Locate the cell with the specified text and output its [X, Y] center coordinate. 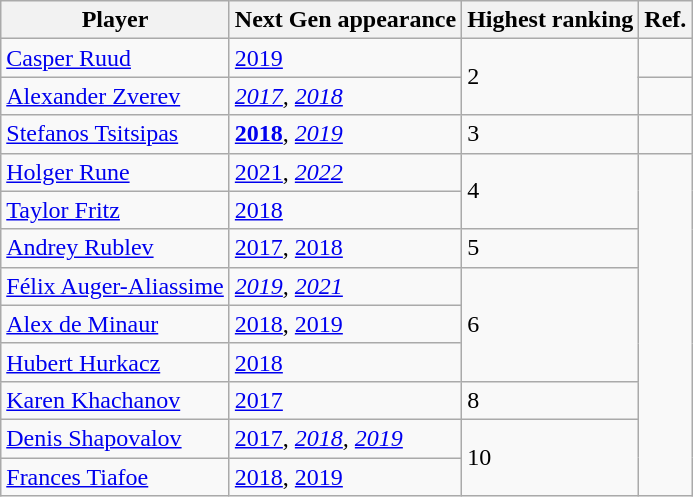
Highest ranking [550, 20]
Stefanos Tsitsipas [116, 134]
Andrey Rublev [116, 248]
4 [550, 191]
3 [550, 134]
Alexander Zverev [116, 96]
2019 [345, 58]
Casper Ruud [116, 58]
Taylor Fritz [116, 210]
Next Gen appearance [345, 20]
2019, 2021 [345, 286]
2021, 2022 [345, 172]
Alex de Minaur [116, 324]
5 [550, 248]
10 [550, 457]
Frances Tiafoe [116, 477]
Holger Rune [116, 172]
Player [116, 20]
6 [550, 324]
2017, 2018, 2019 [345, 438]
2 [550, 77]
Karen Khachanov [116, 400]
8 [550, 400]
Hubert Hurkacz [116, 362]
Félix Auger-Aliassime [116, 286]
Denis Shapovalov [116, 438]
Ref. [666, 20]
2017 [345, 400]
